Find where the given text appears and provide that cell's center as [x, y] coordinate. 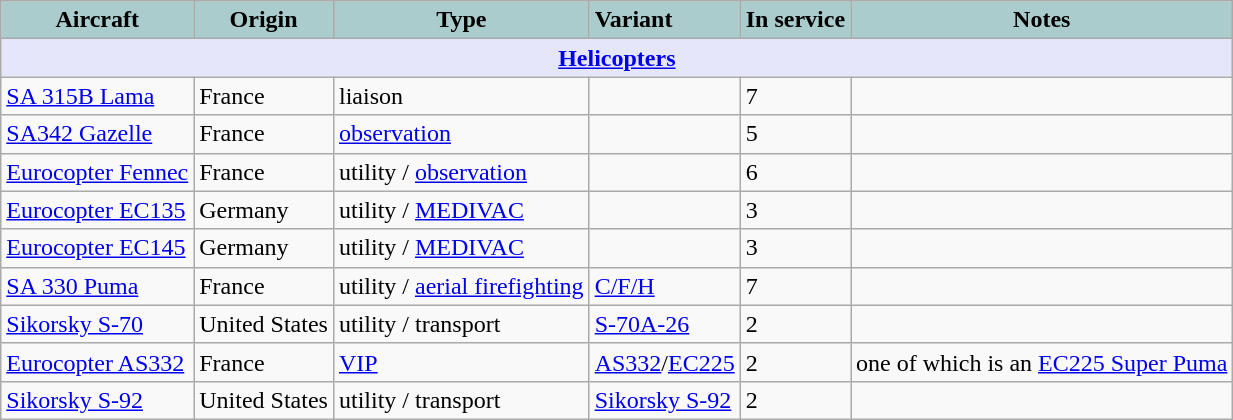
Eurocopter EC145 [98, 248]
Aircraft [98, 20]
AS332/EC225 [664, 362]
In service [795, 20]
6 [795, 172]
Helicopters [617, 58]
Eurocopter EC135 [98, 210]
one of which is an EC225 Super Puma [1042, 362]
Type [461, 20]
SA342 Gazelle [98, 134]
SA 315B Lama [98, 96]
VIP [461, 362]
5 [795, 134]
SA 330 Puma [98, 286]
liaison [461, 96]
C/F/H [664, 286]
observation [461, 134]
Eurocopter Fennec [98, 172]
utility / aerial firefighting [461, 286]
Origin [264, 20]
Variant [664, 20]
Sikorsky S-70 [98, 324]
utility / observation [461, 172]
Notes [1042, 20]
S-70A-26 [664, 324]
Eurocopter AS332 [98, 362]
